Detect which cell encompasses the target text, then output its (X, Y) center coordinate. 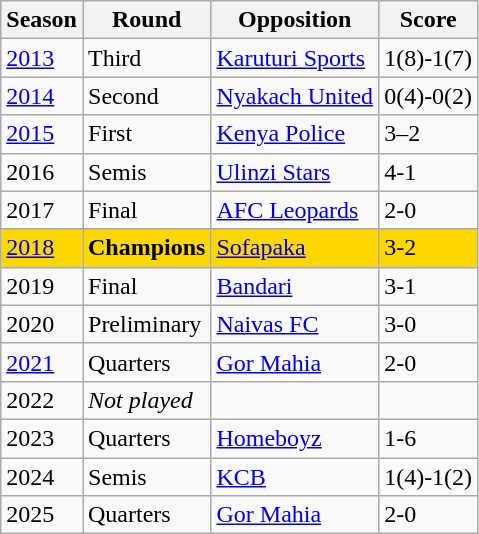
2013 (42, 58)
2021 (42, 362)
Ulinzi Stars (295, 172)
Not played (146, 400)
Second (146, 96)
2023 (42, 438)
1(4)-1(2) (428, 477)
Kenya Police (295, 134)
2024 (42, 477)
AFC Leopards (295, 210)
Champions (146, 248)
Third (146, 58)
Bandari (295, 286)
2019 (42, 286)
Nyakach United (295, 96)
2022 (42, 400)
2018 (42, 248)
3–2 (428, 134)
2020 (42, 324)
4-1 (428, 172)
Score (428, 20)
First (146, 134)
Preliminary (146, 324)
Round (146, 20)
2016 (42, 172)
3-0 (428, 324)
2025 (42, 515)
2014 (42, 96)
3-1 (428, 286)
Sofapaka (295, 248)
2015 (42, 134)
Naivas FC (295, 324)
0(4)-0(2) (428, 96)
Karuturi Sports (295, 58)
KCB (295, 477)
1-6 (428, 438)
3-2 (428, 248)
2017 (42, 210)
1(8)-1(7) (428, 58)
Opposition (295, 20)
Season (42, 20)
Homeboyz (295, 438)
